Locate the cell with the specified text and output its [x, y] center coordinate. 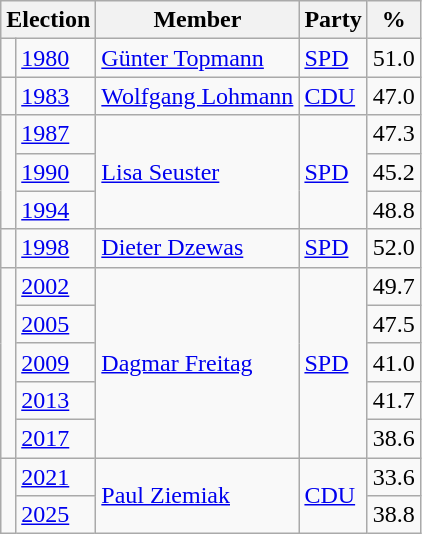
Paul Ziemiak [198, 496]
38.6 [394, 438]
% [394, 20]
47.3 [394, 134]
Party [333, 20]
1980 [56, 58]
47.5 [394, 324]
33.6 [394, 477]
38.8 [394, 515]
Election [48, 20]
Günter Topmann [198, 58]
2013 [56, 400]
1998 [56, 248]
49.7 [394, 286]
47.0 [394, 96]
Member [198, 20]
2025 [56, 515]
51.0 [394, 58]
2009 [56, 362]
41.7 [394, 400]
45.2 [394, 172]
2021 [56, 477]
2017 [56, 438]
Wolfgang Lohmann [198, 96]
2002 [56, 286]
Dieter Dzewas [198, 248]
Lisa Seuster [198, 172]
52.0 [394, 248]
2005 [56, 324]
1994 [56, 210]
41.0 [394, 362]
48.8 [394, 210]
Dagmar Freitag [198, 362]
1983 [56, 96]
1987 [56, 134]
1990 [56, 172]
